Determine the (X, Y) coordinate at the center of the cell enclosing the given text.  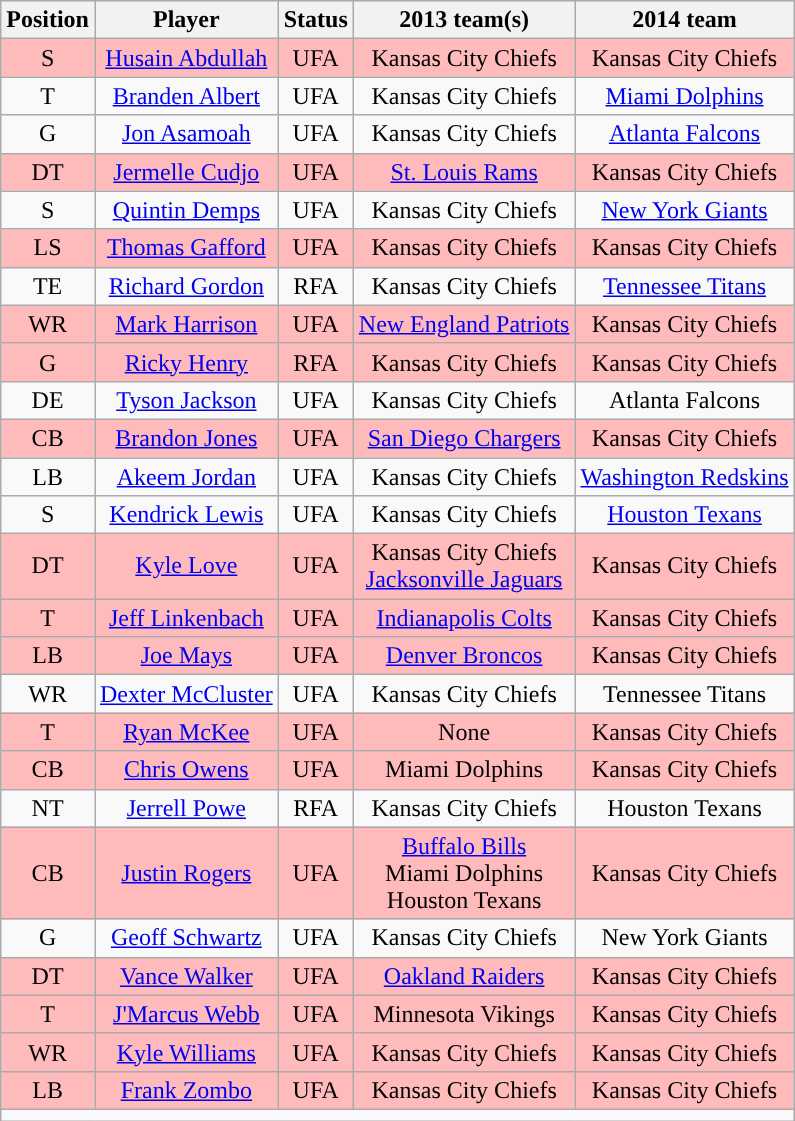
Buffalo BillsMiami DolphinsHouston Texans (464, 873)
Washington Redskins (684, 477)
St. Louis Rams (464, 172)
Dexter McCluster (186, 694)
Kendrick Lewis (186, 515)
TE (48, 286)
Richard Gordon (186, 286)
Ryan McKee (186, 732)
Indianapolis Colts (464, 618)
Vance Walker (186, 976)
None (464, 732)
New England Patriots (464, 324)
Jon Asamoah (186, 134)
Status (316, 20)
2013 team(s) (464, 20)
Frank Zombo (186, 1090)
Kyle Love (186, 566)
Kansas City ChiefsJacksonville Jaguars (464, 566)
San Diego Chargers (464, 438)
Kyle Williams (186, 1052)
Jerrell Powe (186, 808)
Tyson Jackson (186, 400)
2014 team (684, 20)
LS (48, 248)
Husain Abdullah (186, 58)
Justin Rogers (186, 873)
Thomas Gafford (186, 248)
Quintin Demps (186, 210)
Geoff Schwartz (186, 938)
Jeff Linkenbach (186, 618)
NT (48, 808)
Position (48, 20)
Chris Owens (186, 770)
J'Marcus Webb (186, 1014)
Jermelle Cudjo (186, 172)
Player (186, 20)
Ricky Henry (186, 362)
DE (48, 400)
Denver Broncos (464, 656)
Brandon Jones (186, 438)
Oakland Raiders (464, 976)
Minnesota Vikings (464, 1014)
Mark Harrison (186, 324)
Joe Mays (186, 656)
Akeem Jordan (186, 477)
Branden Albert (186, 96)
